Capture the cell that displays the provided text and extract its [x, y] central coordinate. 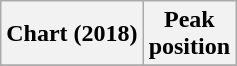
Peakposition [189, 34]
Chart (2018) [72, 34]
